Determine the [x, y] coordinate at the center of the cell enclosing the given text.  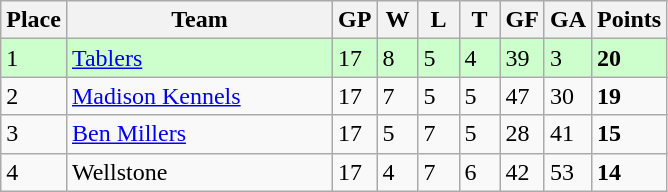
39 [522, 58]
2 [34, 96]
GA [568, 20]
6 [480, 172]
14 [630, 172]
L [438, 20]
GF [522, 20]
Tablers [199, 58]
42 [522, 172]
Points [630, 20]
30 [568, 96]
Place [34, 20]
T [480, 20]
GP [355, 20]
41 [568, 134]
Madison Kennels [199, 96]
8 [398, 58]
20 [630, 58]
47 [522, 96]
28 [522, 134]
Team [199, 20]
Wellstone [199, 172]
1 [34, 58]
15 [630, 134]
W [398, 20]
19 [630, 96]
53 [568, 172]
Ben Millers [199, 134]
